Pinpoint the cell where the given text exists, returning its [x, y] midpoint coordinate. 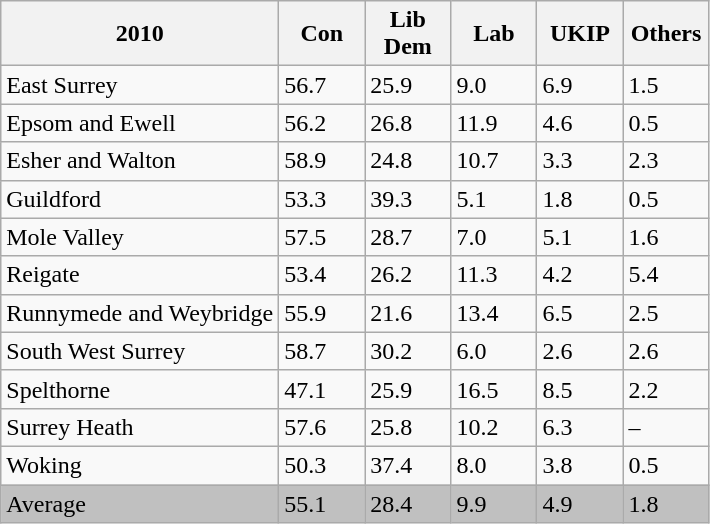
30.2 [408, 351]
47.1 [322, 389]
53.3 [322, 199]
26.2 [408, 275]
Spelthorne [140, 389]
2.5 [666, 313]
26.8 [408, 123]
39.3 [408, 199]
11.3 [494, 275]
53.4 [322, 275]
Con [322, 34]
8.5 [580, 389]
7.0 [494, 237]
5.4 [666, 275]
37.4 [408, 465]
50.3 [322, 465]
24.8 [408, 161]
East Surrey [140, 85]
Average [140, 503]
57.6 [322, 427]
1.5 [666, 85]
4.2 [580, 275]
8.0 [494, 465]
4.9 [580, 503]
3.3 [580, 161]
10.2 [494, 427]
4.6 [580, 123]
UKIP [580, 34]
Runnymede and Weybridge [140, 313]
2010 [140, 34]
28.4 [408, 503]
55.9 [322, 313]
Woking [140, 465]
57.5 [322, 237]
58.9 [322, 161]
56.7 [322, 85]
Mole Valley [140, 237]
11.9 [494, 123]
– [666, 427]
Surrey Heath [140, 427]
9.9 [494, 503]
6.3 [580, 427]
25.8 [408, 427]
Others [666, 34]
9.0 [494, 85]
6.5 [580, 313]
58.7 [322, 351]
56.2 [322, 123]
13.4 [494, 313]
10.7 [494, 161]
Epsom and Ewell [140, 123]
Esher and Walton [140, 161]
Reigate [140, 275]
Guildford [140, 199]
2.3 [666, 161]
55.1 [322, 503]
1.6 [666, 237]
6.0 [494, 351]
2.2 [666, 389]
28.7 [408, 237]
South West Surrey [140, 351]
3.8 [580, 465]
Lib Dem [408, 34]
6.9 [580, 85]
16.5 [494, 389]
21.6 [408, 313]
Lab [494, 34]
